Extract the (x, y) coordinate from the center of the cell holding the provided text.  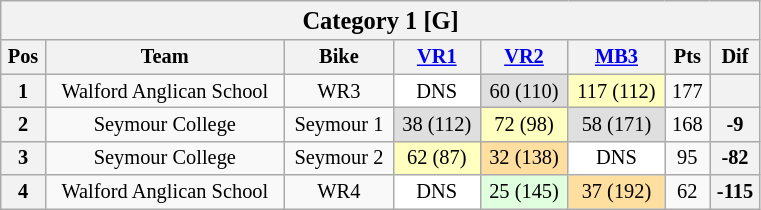
WR3 (338, 91)
Dif (736, 57)
MB3 (616, 57)
25 (145) (524, 192)
58 (171) (616, 124)
168 (687, 124)
117 (112) (616, 91)
VR1 (436, 57)
Seymour 1 (338, 124)
72 (98) (524, 124)
2 (23, 124)
37 (192) (616, 192)
Pts (687, 57)
95 (687, 158)
-9 (736, 124)
1 (23, 91)
VR2 (524, 57)
Pos (23, 57)
60 (110) (524, 91)
32 (138) (524, 158)
Bike (338, 57)
62 (87) (436, 158)
3 (23, 158)
WR4 (338, 192)
-115 (736, 192)
-82 (736, 158)
4 (23, 192)
Seymour 2 (338, 158)
38 (112) (436, 124)
62 (687, 192)
177 (687, 91)
Category 1 [G] (381, 20)
Team (164, 57)
